Extract the (x, y) coordinate from the center of the cell holding the provided text.  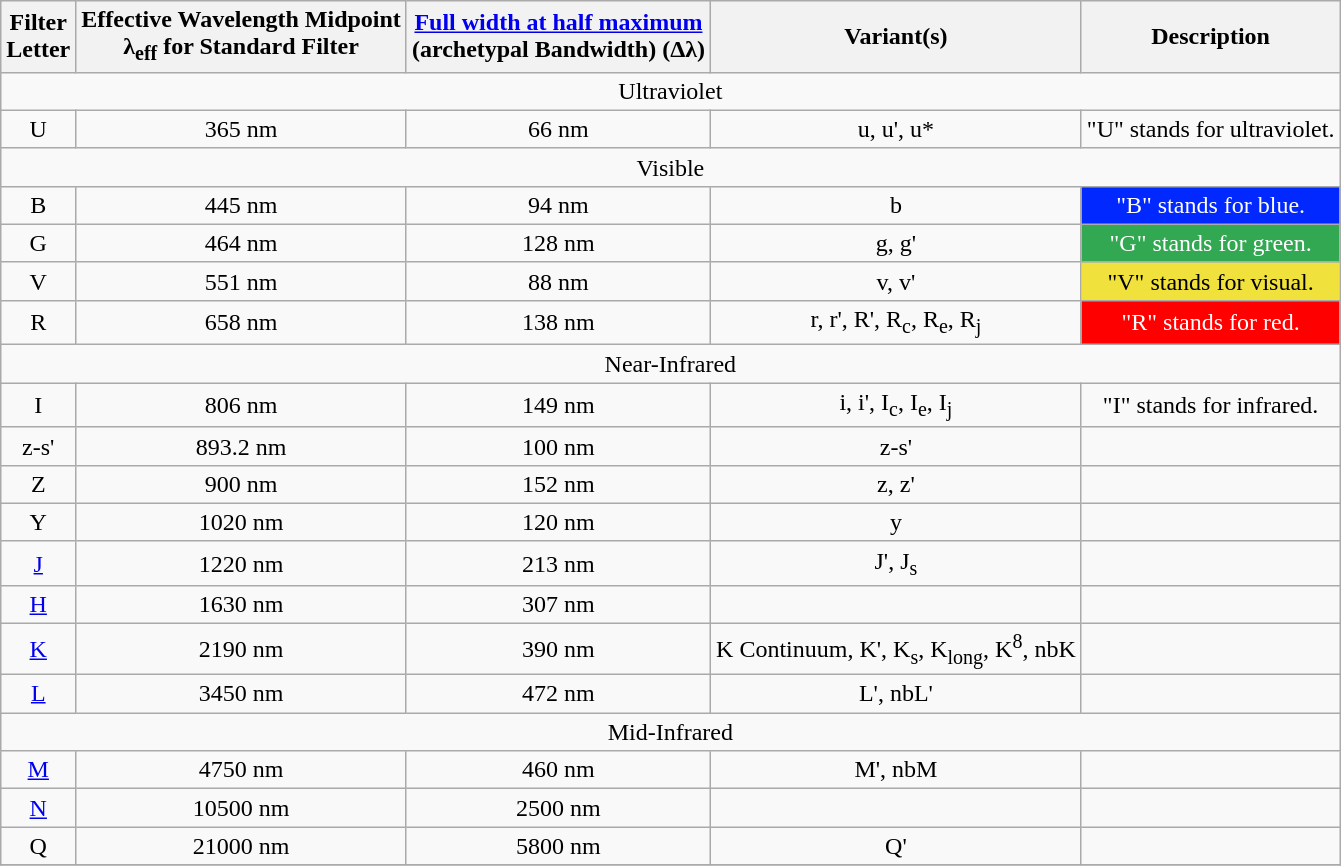
J (38, 563)
128 nm (558, 243)
L (38, 694)
1020 nm (242, 522)
551 nm (242, 281)
66 nm (558, 129)
2500 nm (558, 808)
472 nm (558, 694)
120 nm (558, 522)
B (38, 205)
806 nm (242, 405)
658 nm (242, 322)
"G" stands for green. (1210, 243)
Full width at half maximum (archetypal Bandwidth) (Δλ) (558, 36)
100 nm (558, 446)
4750 nm (242, 770)
Effective Wavelength Midpointλeff for Standard Filter (242, 36)
149 nm (558, 405)
Mid-Infrared (670, 732)
Ultraviolet (670, 91)
88 nm (558, 281)
10500 nm (242, 808)
"U" stands for ultraviolet. (1210, 129)
1220 nm (242, 563)
Q' (896, 846)
L', nbL' (896, 694)
365 nm (242, 129)
2190 nm (242, 650)
893.2 nm (242, 446)
M (38, 770)
138 nm (558, 322)
Description (1210, 36)
H (38, 605)
152 nm (558, 484)
I (38, 405)
N (38, 808)
464 nm (242, 243)
"V" stands for visual. (1210, 281)
307 nm (558, 605)
Near-Infrared (670, 364)
i, i', Ic, Ie, Ij (896, 405)
r, r', R', Rc, Re, Rj (896, 322)
Visible (670, 167)
J', Js (896, 563)
94 nm (558, 205)
445 nm (242, 205)
u, u', u* (896, 129)
"B" stands for blue. (1210, 205)
390 nm (558, 650)
213 nm (558, 563)
y (896, 522)
g, g' (896, 243)
"I" stands for infrared. (1210, 405)
V (38, 281)
Q (38, 846)
Y (38, 522)
1630 nm (242, 605)
K Continuum, K', Ks, Klong, K8, nbK (896, 650)
460 nm (558, 770)
Z (38, 484)
v, v' (896, 281)
R (38, 322)
G (38, 243)
U (38, 129)
FilterLetter (38, 36)
K (38, 650)
3450 nm (242, 694)
"R" stands for red. (1210, 322)
M', nbM (896, 770)
Variant(s) (896, 36)
b (896, 205)
21000 nm (242, 846)
z, z' (896, 484)
5800 nm (558, 846)
900 nm (242, 484)
